From the cell containing the given text, extract its center point as (X, Y) coordinate. 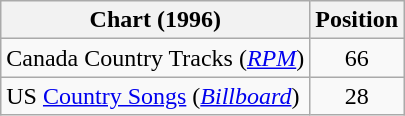
28 (357, 96)
US Country Songs (Billboard) (156, 96)
66 (357, 58)
Canada Country Tracks (RPM) (156, 58)
Position (357, 20)
Chart (1996) (156, 20)
